Extract the (X, Y) coordinate from the center of the cell holding the provided text.  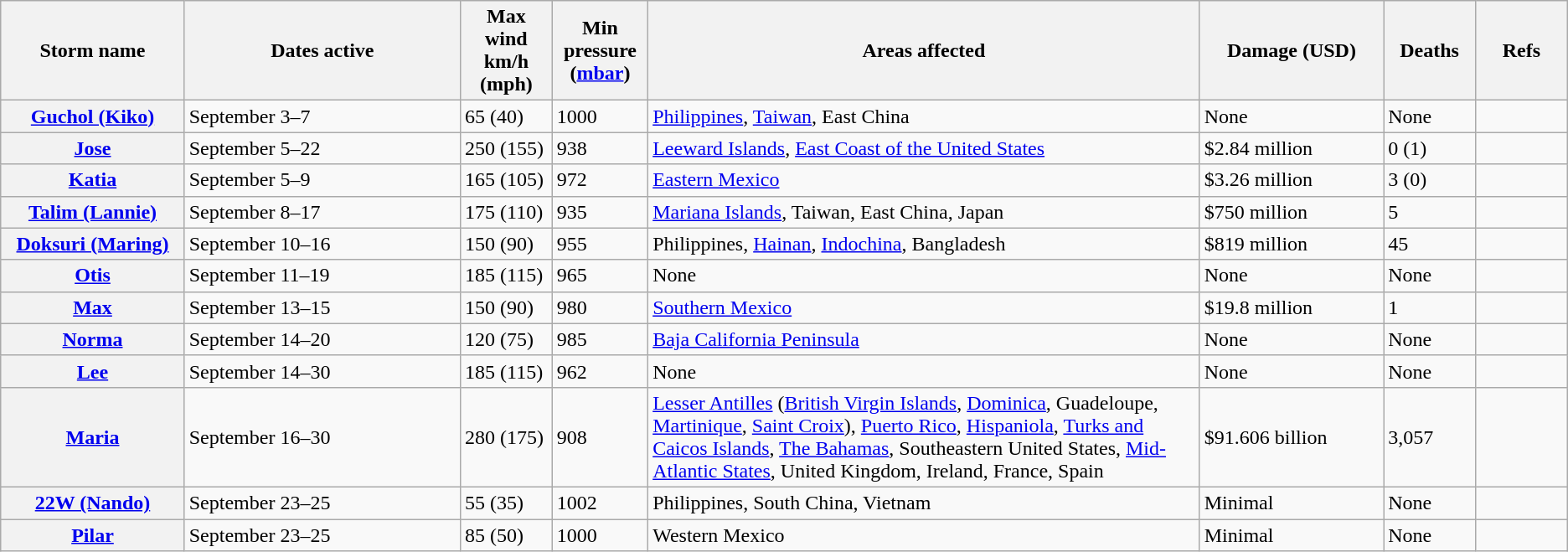
$3.26 million (1292, 180)
$19.8 million (1292, 307)
Doksuri (Maring) (92, 244)
$2.84 million (1292, 148)
September 3–7 (322, 116)
Norma (92, 339)
972 (600, 180)
Talim (Lannie) (92, 212)
September 5–9 (322, 180)
September 14–30 (322, 371)
Lee (92, 371)
965 (600, 276)
980 (600, 307)
September 5–22 (322, 148)
Leeward Islands, East Coast of the United States (925, 148)
3,057 (1430, 437)
3 (0) (1430, 180)
September 14–20 (322, 339)
Max wind km/h (mph) (507, 50)
Dates active (322, 50)
Min pressure (mbar) (600, 50)
Max (92, 307)
$819 million (1292, 244)
Refs (1521, 50)
Maria (92, 437)
45 (1430, 244)
Southern Mexico (925, 307)
65 (40) (507, 116)
55 (35) (507, 503)
175 (110) (507, 212)
120 (75) (507, 339)
Philippines, Hainan, Indochina, Bangladesh (925, 244)
September 13–15 (322, 307)
938 (600, 148)
Guchol (Kiko) (92, 116)
85 (50) (507, 535)
Mariana Islands, Taiwan, East China, Japan (925, 212)
Jose (92, 148)
250 (155) (507, 148)
962 (600, 371)
September 10–16 (322, 244)
22W (Nando) (92, 503)
5 (1430, 212)
Deaths (1430, 50)
Philippines, Taiwan, East China (925, 116)
935 (600, 212)
$91.606 billion (1292, 437)
September 16–30 (322, 437)
955 (600, 244)
Storm name (92, 50)
908 (600, 437)
Damage (USD) (1292, 50)
Western Mexico (925, 535)
1 (1430, 307)
$750 million (1292, 212)
Katia (92, 180)
165 (105) (507, 180)
September 11–19 (322, 276)
Philippines, South China, Vietnam (925, 503)
Pilar (92, 535)
280 (175) (507, 437)
1002 (600, 503)
September 8–17 (322, 212)
Otis (92, 276)
Baja California Peninsula (925, 339)
985 (600, 339)
Eastern Mexico (925, 180)
Areas affected (925, 50)
0 (1) (1430, 148)
